Extract the (x, y) coordinate from the center of the cell holding the provided text.  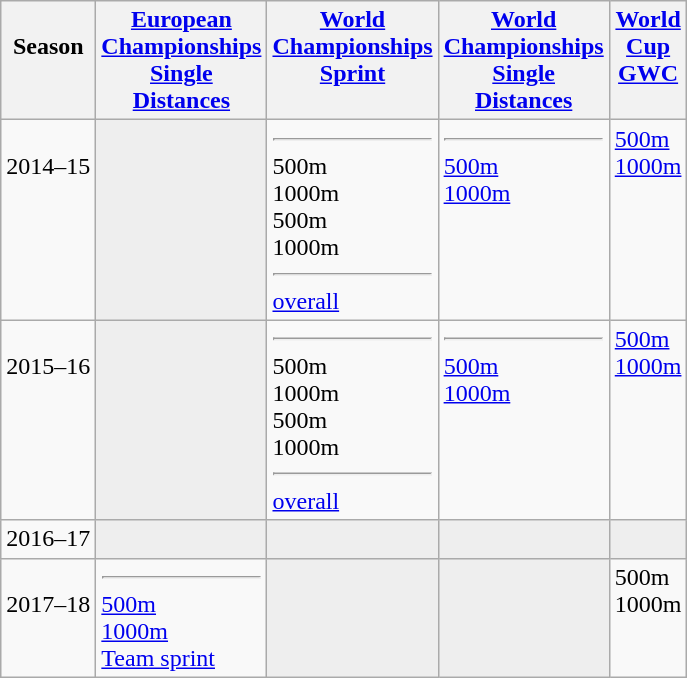
2016–17 (48, 539)
World Championships Sprint (352, 60)
World Cup GWC (648, 60)
World Championships Single Distances (524, 60)
Season (48, 60)
2015–16 (48, 420)
500m 1000m Team sprint (182, 618)
2017–18 (48, 618)
European Championships Single Distances (182, 60)
2014–15 (48, 220)
